Search for the cell housing the specified text and yield its [X, Y] center coordinate. 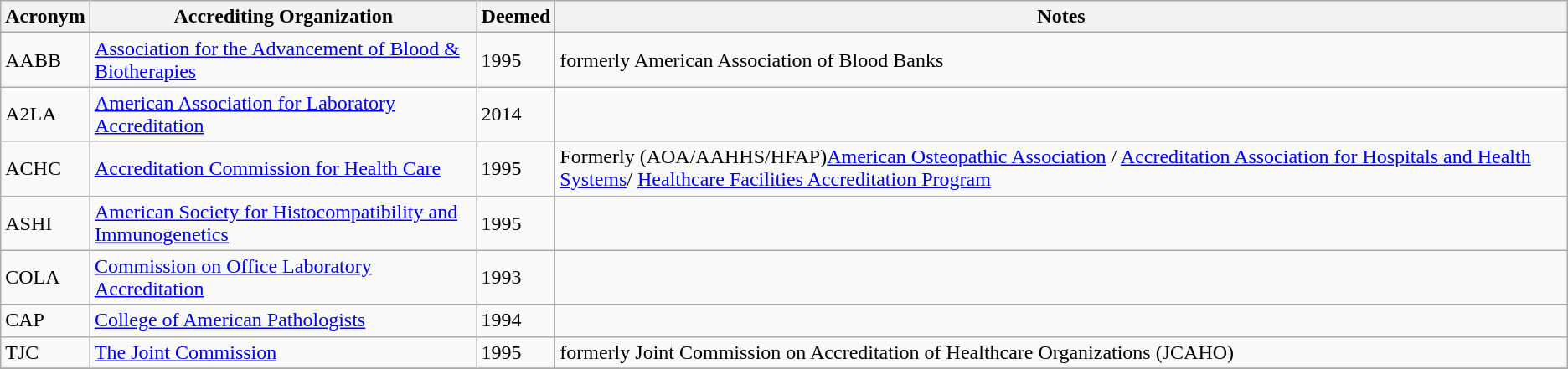
AABB [45, 60]
American Association for Laboratory Accreditation [283, 114]
The Joint Commission [283, 352]
ASHI [45, 223]
TJC [45, 352]
Deemed [516, 17]
College of American Pathologists [283, 320]
formerly Joint Commission on Accreditation of Healthcare Organizations (JCAHO) [1061, 352]
Accreditation Commission for Health Care [283, 169]
Notes [1061, 17]
1993 [516, 278]
ACHC [45, 169]
A2LA [45, 114]
formerly American Association of Blood Banks [1061, 60]
American Society for Histocompatibility and Immunogenetics [283, 223]
Association for the Advancement of Blood & Biotherapies [283, 60]
CAP [45, 320]
Acronym [45, 17]
1994 [516, 320]
COLA [45, 278]
Commission on Office Laboratory Accreditation [283, 278]
Accrediting Organization [283, 17]
2014 [516, 114]
